Output the [x, y] coordinate of the center of the cell containing the given text.  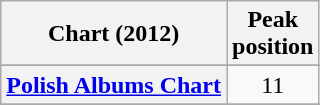
Chart (2012) [114, 34]
Polish Albums Chart [114, 85]
Peakposition [273, 34]
11 [273, 85]
